Search for the cell housing the specified text and yield its (X, Y) center coordinate. 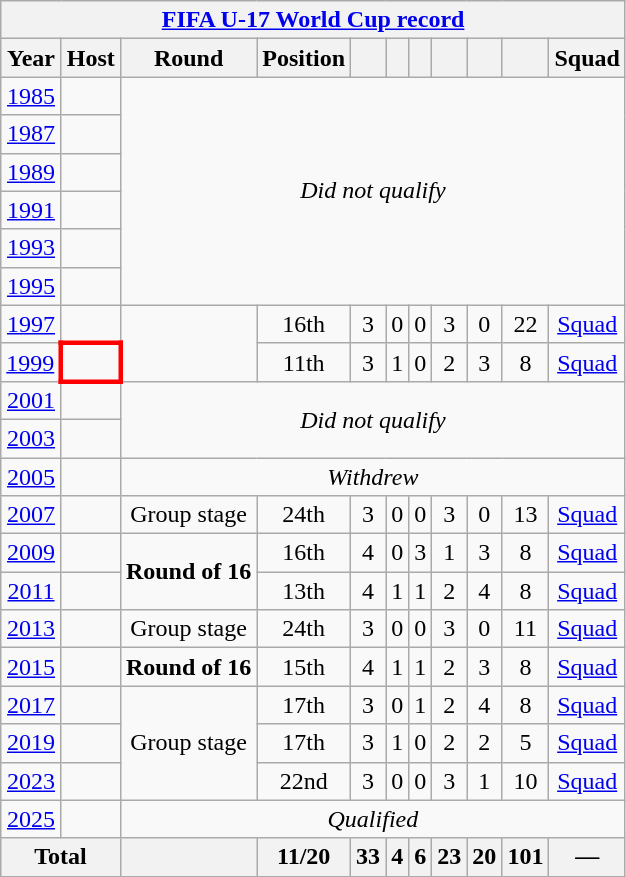
2023 (32, 781)
Qualified (372, 819)
23 (450, 857)
Total (61, 857)
Host (90, 58)
1991 (32, 210)
11/20 (304, 857)
2005 (32, 477)
— (587, 857)
1985 (32, 96)
101 (526, 857)
2017 (32, 705)
1999 (32, 362)
1987 (32, 134)
13 (526, 515)
2015 (32, 667)
2003 (32, 438)
22nd (304, 781)
2011 (32, 591)
Year (32, 58)
1997 (32, 324)
1989 (32, 172)
2013 (32, 629)
FIFA U-17 World Cup record (314, 20)
Position (304, 58)
1995 (32, 286)
22 (526, 324)
6 (420, 857)
2009 (32, 553)
2025 (32, 819)
15th (304, 667)
33 (368, 857)
2007 (32, 515)
10 (526, 781)
Round (188, 58)
11th (304, 362)
Withdrew (372, 477)
20 (484, 857)
2001 (32, 400)
1993 (32, 248)
2019 (32, 743)
11 (526, 629)
5 (526, 743)
13th (304, 591)
